For the text-containing cell, return its midpoint in (x, y) coordinate format. 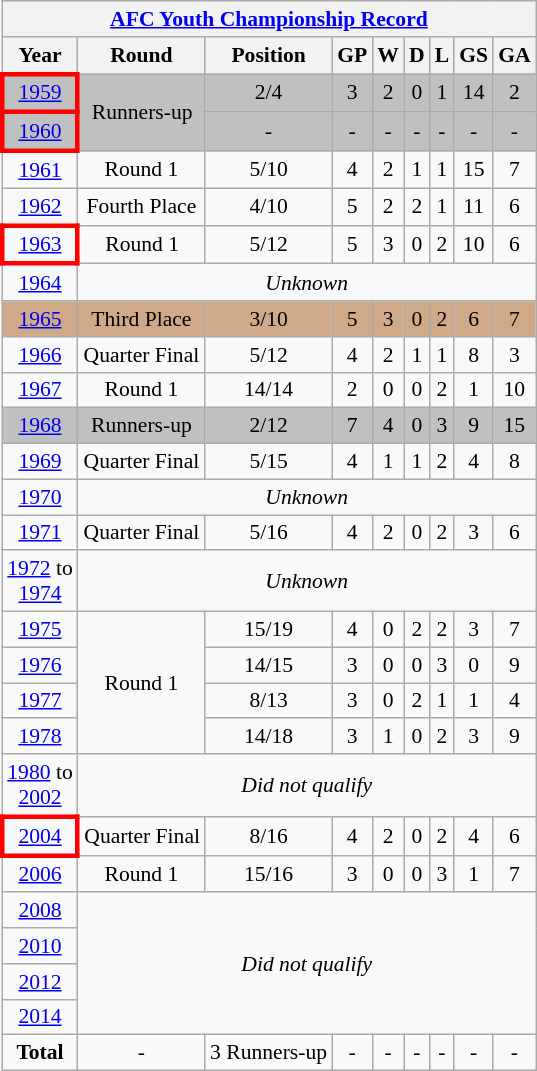
Fourth Place (142, 206)
2014 (40, 1017)
5/16 (268, 533)
11 (474, 206)
3/10 (268, 319)
1964 (40, 282)
15/19 (268, 630)
1967 (40, 390)
15/16 (268, 874)
14/18 (268, 737)
Year (40, 56)
2012 (40, 982)
2/12 (268, 426)
GA (514, 56)
Third Place (142, 319)
8/16 (268, 836)
Position (268, 56)
5/10 (268, 170)
Round (142, 56)
1978 (40, 737)
L (442, 56)
2008 (40, 911)
AFC Youth Championship Record (268, 19)
1965 (40, 319)
14 (474, 94)
1971 (40, 533)
2010 (40, 946)
8/13 (268, 701)
1968 (40, 426)
D (417, 56)
4/10 (268, 206)
Total (40, 1053)
1980 to 2002 (40, 786)
2004 (40, 836)
1961 (40, 170)
1976 (40, 665)
2006 (40, 874)
1963 (40, 244)
1970 (40, 497)
1960 (40, 132)
1972 to 1974 (40, 582)
1962 (40, 206)
1975 (40, 630)
14/15 (268, 665)
GP (352, 56)
5/15 (268, 462)
2/4 (268, 94)
1959 (40, 94)
W (388, 56)
1969 (40, 462)
14/14 (268, 390)
GS (474, 56)
3 Runners-up (268, 1053)
1966 (40, 355)
1977 (40, 701)
